Return (X, Y) of the center of cell containing provided text 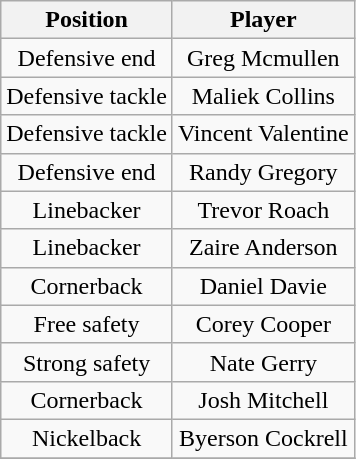
Player (263, 20)
Josh Mitchell (263, 400)
Nate Gerry (263, 362)
Position (87, 20)
Free safety (87, 324)
Daniel Davie (263, 286)
Vincent Valentine (263, 134)
Strong safety (87, 362)
Byerson Cockrell (263, 438)
Greg Mcmullen (263, 58)
Nickelback (87, 438)
Corey Cooper (263, 324)
Maliek Collins (263, 96)
Zaire Anderson (263, 248)
Randy Gregory (263, 172)
Trevor Roach (263, 210)
